Provide the [x, y] coordinate of the cell's center where the given text is located.  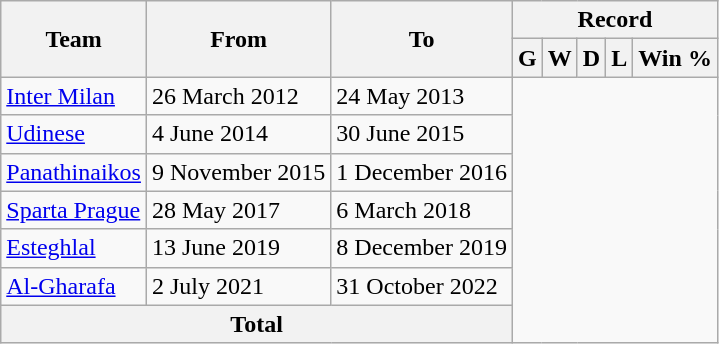
Al-Gharafa [74, 286]
L [620, 58]
6 March 2018 [422, 210]
W [560, 58]
Udinese [74, 134]
8 December 2019 [422, 248]
Esteghlal [74, 248]
31 October 2022 [422, 286]
2 July 2021 [238, 286]
D [591, 58]
G [527, 58]
28 May 2017 [238, 210]
1 December 2016 [422, 172]
13 June 2019 [238, 248]
Panathinaikos [74, 172]
To [422, 39]
Win % [676, 58]
Total [257, 324]
26 March 2012 [238, 96]
Team [74, 39]
24 May 2013 [422, 96]
From [238, 39]
Inter Milan [74, 96]
9 November 2015 [238, 172]
4 June 2014 [238, 134]
Sparta Prague [74, 210]
Record [614, 20]
30 June 2015 [422, 134]
